Determine the (x, y) coordinate at the center of the cell enclosing the given text.  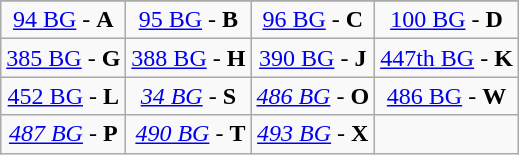
96 BG - C (313, 20)
487 BG - P (64, 134)
100 BG - D (447, 20)
388 BG - H (188, 58)
390 BG - J (313, 58)
385 BG - G (64, 58)
486 BG - W (447, 96)
95 BG - B (188, 20)
447th BG - K (447, 58)
34 BG - S (188, 96)
452 BG - L (64, 96)
490 BG - T (188, 134)
486 BG - O (313, 96)
94 BG - A (64, 20)
493 BG - X (313, 134)
